Search for the cell housing the specified text and yield its (X, Y) center coordinate. 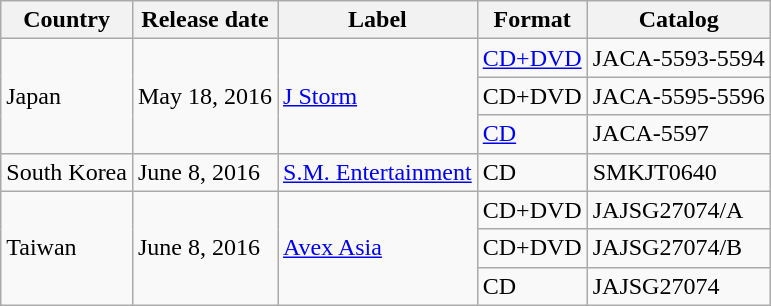
Taiwan (67, 248)
JAJSG27074/A (678, 210)
JACA-5593-5594 (678, 58)
J Storm (378, 96)
Avex Asia (378, 248)
S.M. Entertainment (378, 172)
JACA-5595-5596 (678, 96)
May 18, 2016 (204, 96)
JACA-5597 (678, 134)
Release date (204, 20)
South Korea (67, 172)
JAJSG27074 (678, 286)
Format (532, 20)
Country (67, 20)
SMKJT0640 (678, 172)
Catalog (678, 20)
JAJSG27074/B (678, 248)
Japan (67, 96)
Label (378, 20)
